Identify which cell holds the provided text, then report its [x, y] central coordinate. 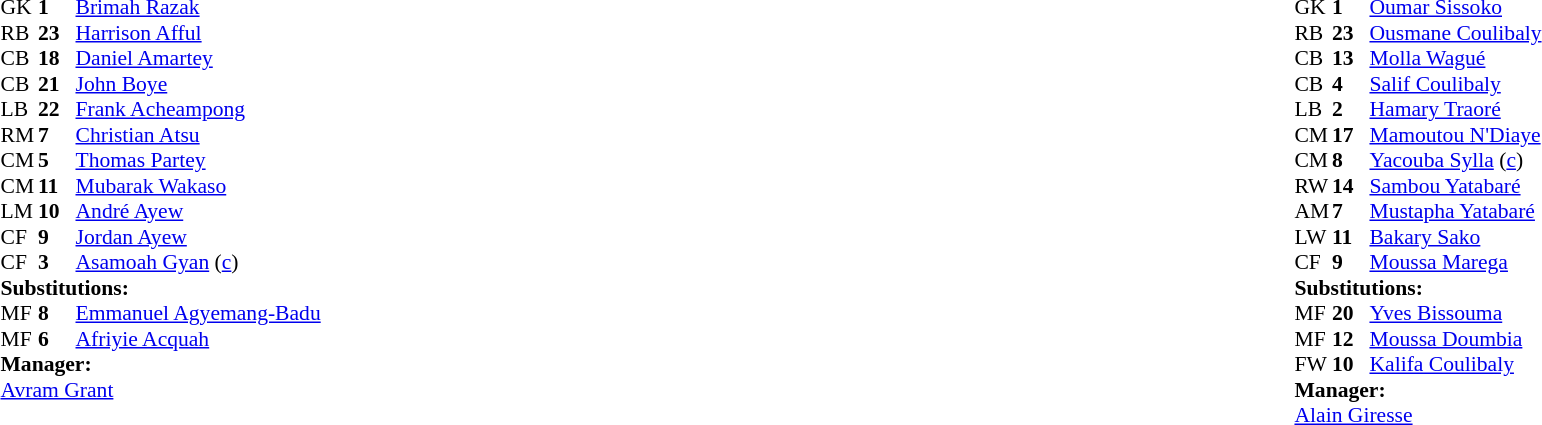
Asamoah Gyan (c) [198, 263]
Ousmane Coulibaly [1455, 33]
14 [1351, 186]
John Boye [198, 84]
Christian Atsu [198, 135]
Mamoutou N'Diaye [1455, 135]
21 [57, 84]
AM [1313, 211]
Yacouba Sylla (c) [1455, 161]
Frank Acheampong [198, 109]
13 [1351, 59]
FW [1313, 365]
Avram Grant [160, 390]
2 [1351, 109]
Hamary Traoré [1455, 109]
Afriyie Acquah [198, 339]
Mubarak Wakaso [198, 186]
17 [1351, 135]
Thomas Partey [198, 161]
3 [57, 263]
André Ayew [198, 211]
Harrison Afful [198, 33]
Sambou Yatabaré [1455, 186]
Yves Bissouma [1455, 313]
Molla Wagué [1455, 59]
20 [1351, 313]
RW [1313, 186]
Mustapha Yatabaré [1455, 211]
LW [1313, 237]
RM [19, 135]
Daniel Amartey [198, 59]
Jordan Ayew [198, 237]
12 [1351, 339]
4 [1351, 84]
Moussa Doumbia [1455, 339]
22 [57, 109]
Emmanuel Agyemang-Badu [198, 313]
5 [57, 161]
6 [57, 339]
LM [19, 211]
Salif Coulibaly [1455, 84]
18 [57, 59]
Moussa Marega [1455, 263]
Kalifa Coulibaly [1455, 365]
Bakary Sako [1455, 237]
